Scan for the cell matching the given text and deliver its [X, Y] coordinate at center. 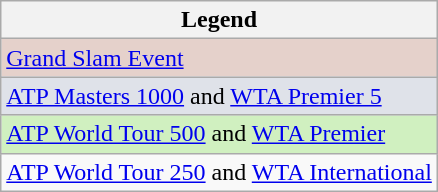
ATP Masters 1000 and WTA Premier 5 [220, 96]
ATP World Tour 500 and WTA Premier [220, 134]
ATP World Tour 250 and WTA International [220, 172]
Legend [220, 20]
Grand Slam Event [220, 58]
